Search for the cell housing the specified text and yield its [x, y] center coordinate. 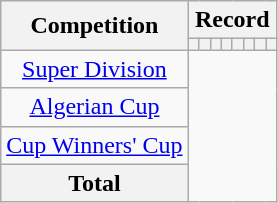
Cup Winners' Cup [94, 145]
Total [94, 183]
Algerian Cup [94, 107]
Record [232, 20]
Competition [94, 26]
Super Division [94, 69]
